Find where the given text appears and provide that cell's center as [x, y] coordinate. 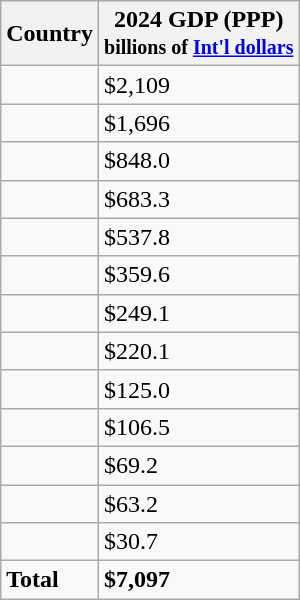
$220.1 [198, 351]
$359.6 [198, 275]
$106.5 [198, 427]
$1,696 [198, 123]
2024 GDP (PPP)billions of Int'l dollars [198, 34]
$63.2 [198, 503]
$848.0 [198, 161]
Total [50, 580]
$125.0 [198, 389]
$249.1 [198, 313]
$7,097 [198, 580]
$69.2 [198, 465]
Country [50, 34]
$683.3 [198, 199]
$537.8 [198, 237]
$30.7 [198, 542]
$2,109 [198, 85]
